Capture the cell that displays the provided text and extract its [X, Y] central coordinate. 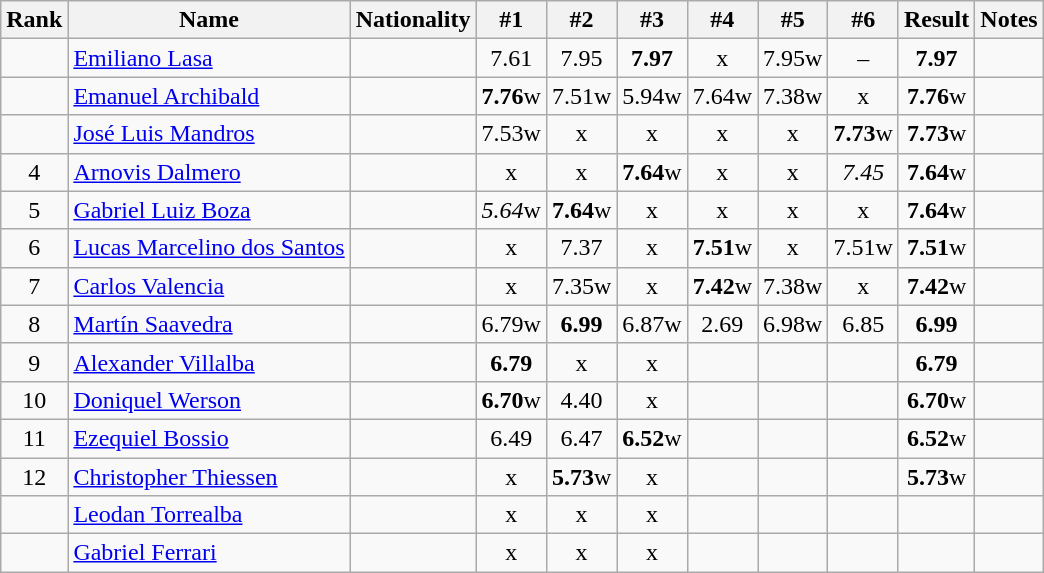
7.37 [581, 248]
Gabriel Luiz Boza [209, 210]
7.53w [511, 134]
Emanuel Archibald [209, 96]
Nationality [413, 20]
Doniquel Werson [209, 400]
6.98w [793, 324]
Leodan Torrealba [209, 515]
12 [34, 477]
Result [936, 20]
Rank [34, 20]
4 [34, 172]
Ezequiel Bossio [209, 438]
Emiliano Lasa [209, 58]
Lucas Marcelino dos Santos [209, 248]
9 [34, 362]
#4 [722, 20]
2.69 [722, 324]
7.61 [511, 58]
11 [34, 438]
6.85 [863, 324]
Gabriel Ferrari [209, 553]
#3 [652, 20]
6.47 [581, 438]
4.40 [581, 400]
7.45 [863, 172]
#5 [793, 20]
10 [34, 400]
6.87w [652, 324]
Arnovis Dalmero [209, 172]
5.94w [652, 96]
7.95 [581, 58]
8 [34, 324]
Christopher Thiessen [209, 477]
6.79w [511, 324]
Notes [1009, 20]
7 [34, 286]
5.64w [511, 210]
7.35w [581, 286]
Alexander Villalba [209, 362]
José Luis Mandros [209, 134]
Name [209, 20]
#2 [581, 20]
#6 [863, 20]
7.95w [793, 58]
6 [34, 248]
Carlos Valencia [209, 286]
#1 [511, 20]
Martín Saavedra [209, 324]
5 [34, 210]
6.49 [511, 438]
– [863, 58]
